Identify which cell holds the provided text, then report its [x, y] central coordinate. 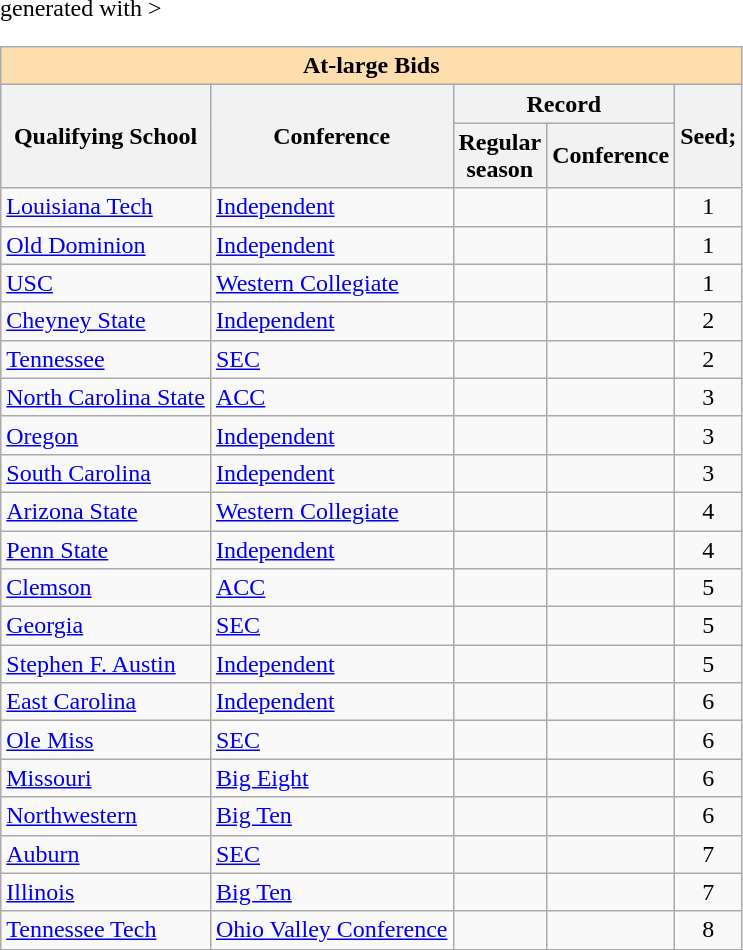
Qualifying School [106, 136]
Northwestern [106, 816]
Tennessee [106, 359]
East Carolina [106, 702]
Big Eight [332, 778]
Penn State [106, 549]
North Carolina State [106, 397]
Ole Miss [106, 740]
Illinois [106, 892]
Record [564, 104]
Old Dominion [106, 245]
Ohio Valley Conference [332, 930]
Oregon [106, 435]
Stephen F. Austin [106, 664]
8 [708, 930]
Tennessee Tech [106, 930]
Missouri [106, 778]
Auburn [106, 854]
Seed; [708, 136]
Cheyney State [106, 321]
Regularseason [500, 156]
At-large Bids [372, 66]
South Carolina [106, 473]
Arizona State [106, 511]
USC [106, 283]
Louisiana Tech [106, 207]
Clemson [106, 588]
Georgia [106, 626]
